Find where the given text appears and provide that cell's center as (x, y) coordinate. 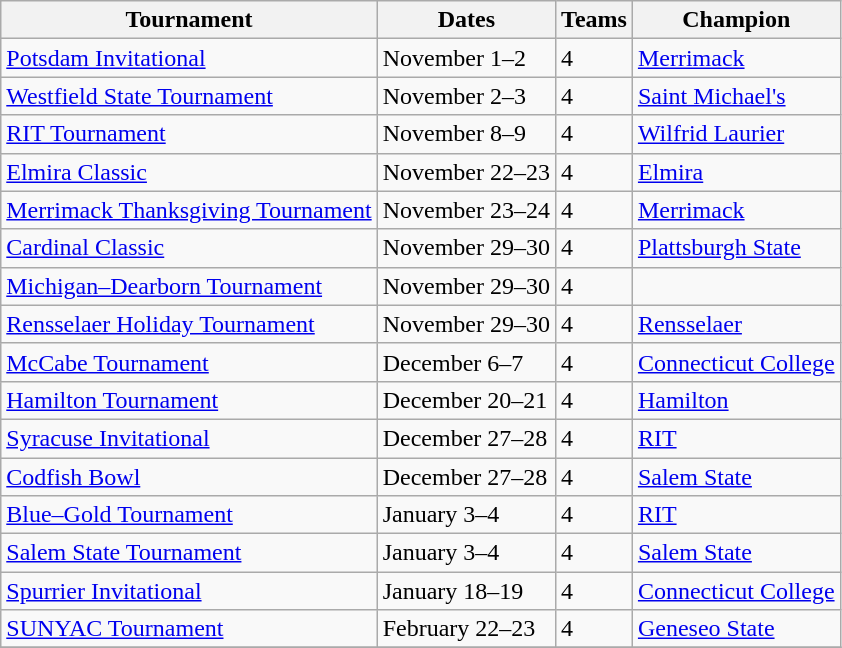
December 6–7 (466, 362)
December 20–21 (466, 400)
Plattsburgh State (736, 248)
January 18–19 (466, 591)
Spurrier Invitational (189, 591)
November 8–9 (466, 134)
Saint Michael's (736, 96)
November 2–3 (466, 96)
Merrimack Thanksgiving Tournament (189, 210)
Rensselaer (736, 324)
Elmira Classic (189, 172)
February 22–23 (466, 629)
Dates (466, 20)
RIT Tournament (189, 134)
Teams (594, 20)
Michigan–Dearborn Tournament (189, 286)
Westfield State Tournament (189, 96)
Codfish Bowl (189, 477)
Champion (736, 20)
Blue–Gold Tournament (189, 515)
November 23–24 (466, 210)
Tournament (189, 20)
Wilfrid Laurier (736, 134)
Potsdam Invitational (189, 58)
Cardinal Classic (189, 248)
Salem State Tournament (189, 553)
McCabe Tournament (189, 362)
Elmira (736, 172)
Hamilton (736, 400)
SUNYAC Tournament (189, 629)
Hamilton Tournament (189, 400)
Geneseo State (736, 629)
November 1–2 (466, 58)
Syracuse Invitational (189, 438)
Rensselaer Holiday Tournament (189, 324)
November 22–23 (466, 172)
